From the cell containing the given text, extract its center point as (X, Y) coordinate. 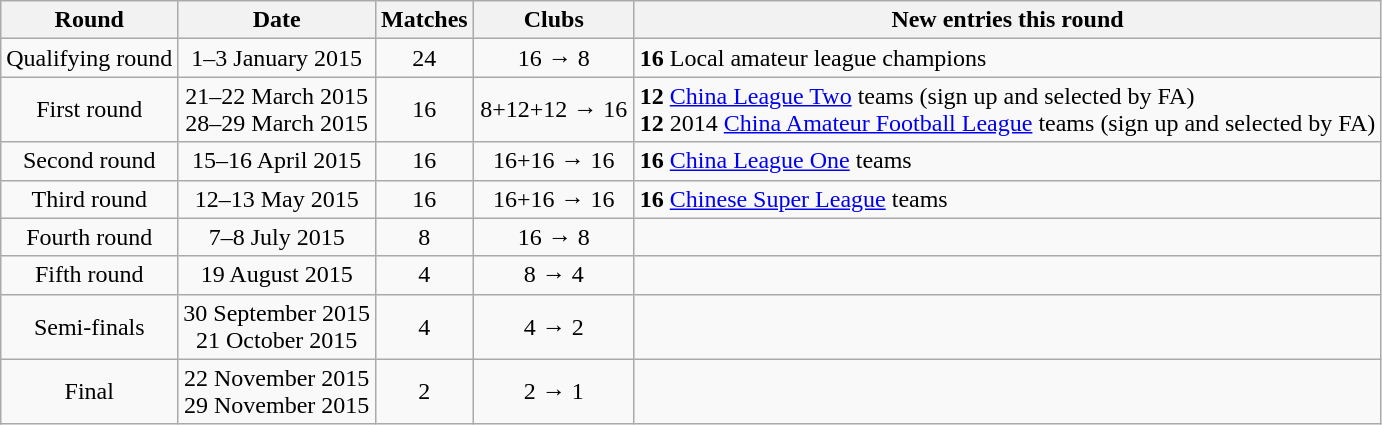
15–16 April 2015 (277, 161)
Round (90, 20)
Fourth round (90, 237)
24 (424, 58)
2 → 1 (554, 392)
12 China League Two teams (sign up and selected by FA) 12 2014 China Amateur Football League teams (sign up and selected by FA) (1007, 110)
1–3 January 2015 (277, 58)
8+12+12 → 16 (554, 110)
16 Local amateur league champions (1007, 58)
Qualifying round (90, 58)
19 August 2015 (277, 275)
Matches (424, 20)
16 China League One teams (1007, 161)
22 November 2015 29 November 2015 (277, 392)
12–13 May 2015 (277, 199)
4 → 2 (554, 326)
7–8 July 2015 (277, 237)
Third round (90, 199)
8 (424, 237)
16 Chinese Super League teams (1007, 199)
New entries this round (1007, 20)
Clubs (554, 20)
2 (424, 392)
Date (277, 20)
Second round (90, 161)
Fifth round (90, 275)
Semi-finals (90, 326)
8 → 4 (554, 275)
First round (90, 110)
Final (90, 392)
21–22 March 2015 28–29 March 2015 (277, 110)
30 September 2015 21 October 2015 (277, 326)
